Return the [x, y] coordinate for the center point of the cell that contains the specified text.  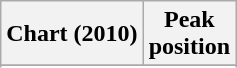
Chart (2010) [72, 34]
Peakposition [189, 34]
